Scan for the cell matching the given text and deliver its [X, Y] coordinate at center. 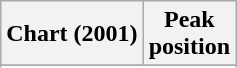
Peakposition [189, 34]
Chart (2001) [72, 34]
